For the text-containing cell, return its midpoint in [x, y] coordinate format. 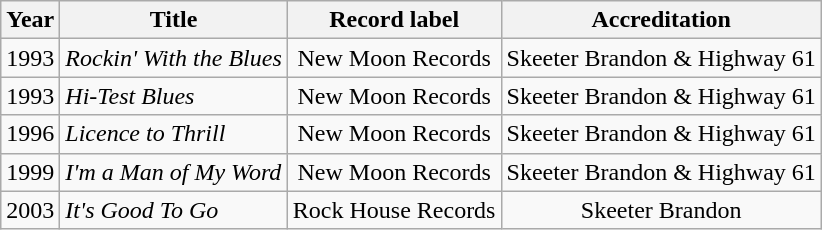
I'm a Man of My Word [174, 172]
Rock House Records [394, 210]
It's Good To Go [174, 210]
Record label [394, 20]
2003 [30, 210]
Rockin' With the Blues [174, 58]
Hi-Test Blues [174, 96]
1999 [30, 172]
Title [174, 20]
Accreditation [661, 20]
Year [30, 20]
Skeeter Brandon [661, 210]
Licence to Thrill [174, 134]
1996 [30, 134]
